Detect which cell encompasses the target text, then output its (x, y) center coordinate. 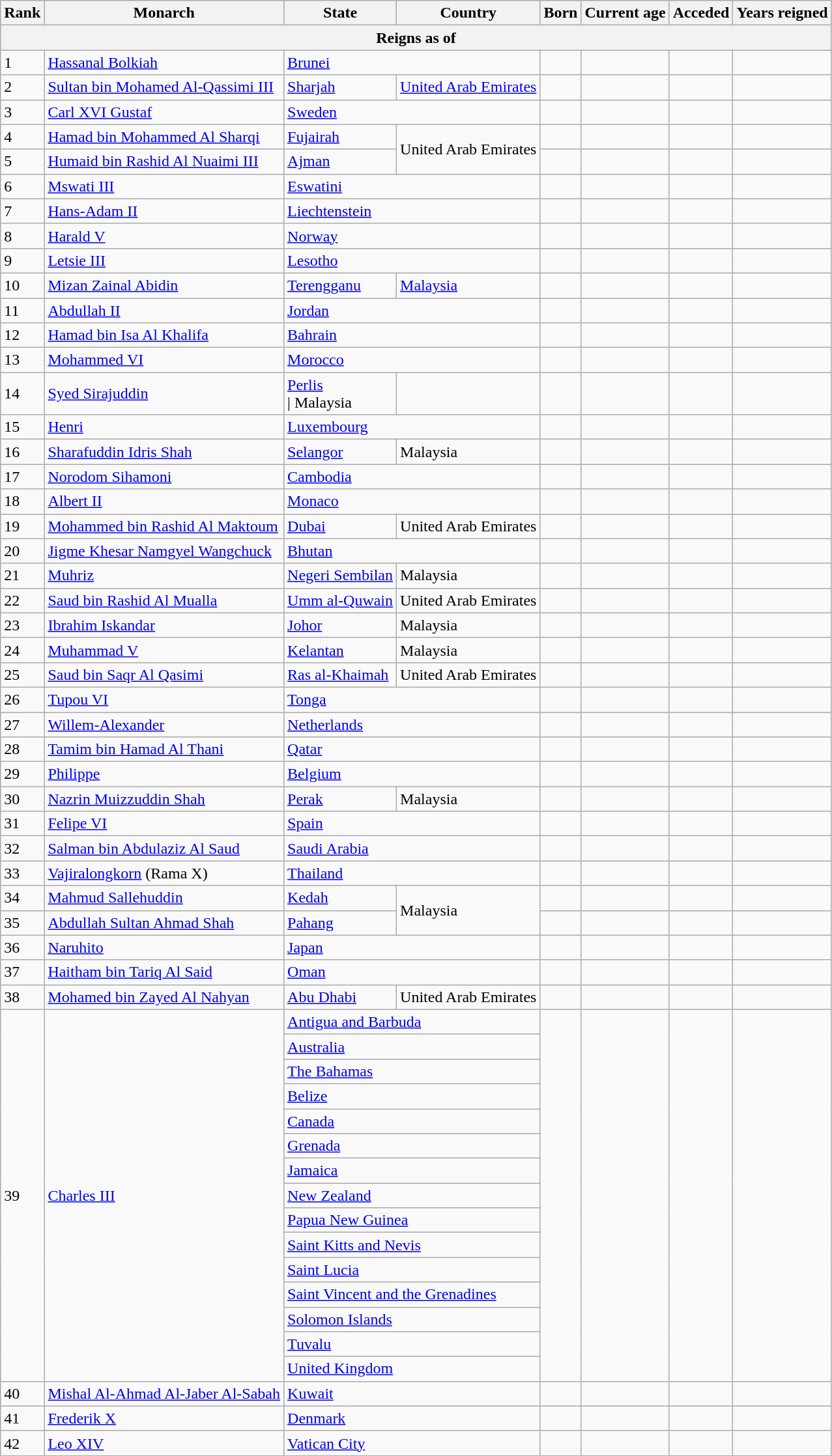
30 (22, 799)
1 (22, 63)
Belgium (412, 774)
Sweden (412, 112)
Monaco (412, 501)
7 (22, 211)
Sharafuddin Idris Shah (164, 452)
Rank (22, 13)
23 (22, 625)
Mohamed bin Zayed Al Nahyan (164, 997)
Monarch (164, 13)
Qatar (412, 749)
Grenada (412, 1146)
28 (22, 749)
Saudi Arabia (412, 848)
Naruhito (164, 947)
Kuwait (412, 1393)
Luxembourg (412, 427)
Japan (412, 947)
State (340, 13)
Born (560, 13)
Tamim bin Hamad Al Thani (164, 749)
Hassanal Bolkiah (164, 63)
Harald V (164, 236)
Perak (340, 799)
Frederik X (164, 1418)
Hamad bin Isa Al Khalifa (164, 335)
Kelantan (340, 650)
Nazrin Muizzuddin Shah (164, 799)
4 (22, 137)
6 (22, 186)
32 (22, 848)
26 (22, 699)
Antigua and Barbuda (412, 1022)
Terengganu (340, 285)
Canada (412, 1121)
Spain (412, 824)
Jordan (412, 311)
Mohammed VI (164, 360)
Sharjah (340, 87)
Current age (625, 13)
36 (22, 947)
13 (22, 360)
20 (22, 551)
15 (22, 427)
Mahmud Sallehuddin (164, 898)
39 (22, 1196)
Leo XIV (164, 1443)
Bhutan (412, 551)
Vajiralongkorn (Rama X) (164, 873)
42 (22, 1443)
Felipe VI (164, 824)
19 (22, 526)
Carl XVI Gustaf (164, 112)
Cambodia (412, 477)
Oman (412, 972)
Country (468, 13)
41 (22, 1418)
Saint Vincent and the Grenadines (412, 1295)
Lesotho (412, 260)
Hans-Adam II (164, 211)
Tupou VI (164, 699)
Hamad bin Mohammed Al Sharqi (164, 137)
12 (22, 335)
Liechtenstein (412, 211)
Pahang (340, 923)
Perlis| Malaysia (340, 393)
Abdullah Sultan Ahmad Shah (164, 923)
Saud bin Rashid Al Mualla (164, 600)
New Zealand (412, 1196)
Denmark (412, 1418)
Salman bin Abdulaziz Al Saud (164, 848)
Abu Dhabi (340, 997)
21 (22, 576)
Saint Lucia (412, 1270)
Thailand (412, 873)
9 (22, 260)
Reigns as of (416, 38)
Charles III (164, 1196)
25 (22, 675)
Papua New Guinea (412, 1220)
Albert II (164, 501)
Umm al-Quwain (340, 600)
Sultan bin Mohamed Al-Qassimi III (164, 87)
Tonga (412, 699)
10 (22, 285)
Muhammad V (164, 650)
35 (22, 923)
29 (22, 774)
34 (22, 898)
Mswati III (164, 186)
Bahrain (412, 335)
40 (22, 1393)
Johor (340, 625)
Norodom Sihamoni (164, 477)
Mohammed bin Rashid Al Maktoum (164, 526)
11 (22, 311)
Kedah (340, 898)
38 (22, 997)
Saint Kitts and Nevis (412, 1245)
Mishal Al-Ahmad Al-Jaber Al-Sabah (164, 1393)
Jamaica (412, 1171)
The Bahamas (412, 1071)
Syed Sirajuddin (164, 393)
18 (22, 501)
Saud bin Saqr Al Qasimi (164, 675)
Mizan Zainal Abidin (164, 285)
Philippe (164, 774)
Jigme Khesar Namgyel Wangchuck (164, 551)
Years reigned (782, 13)
Fujairah (340, 137)
Belize (412, 1096)
Netherlands (412, 725)
Australia (412, 1046)
Ras al-Khaimah (340, 675)
Letsie III (164, 260)
3 (22, 112)
Brunei (412, 63)
Willem-Alexander (164, 725)
Solomon Islands (412, 1319)
Tuvalu (412, 1344)
Selangor (340, 452)
United Kingdom (412, 1369)
24 (22, 650)
Negeri Sembilan (340, 576)
2 (22, 87)
Dubai (340, 526)
17 (22, 477)
Acceded (701, 13)
Morocco (412, 360)
37 (22, 972)
27 (22, 725)
Abdullah II (164, 311)
Norway (412, 236)
Vatican City (412, 1443)
Haitham bin Tariq Al Said (164, 972)
14 (22, 393)
Henri (164, 427)
22 (22, 600)
5 (22, 161)
Ibrahim Iskandar (164, 625)
Muhriz (164, 576)
31 (22, 824)
8 (22, 236)
16 (22, 452)
Ajman (340, 161)
Humaid bin Rashid Al Nuaimi III (164, 161)
33 (22, 873)
Eswatini (412, 186)
